From the cell containing the given text, extract its center point as (X, Y) coordinate. 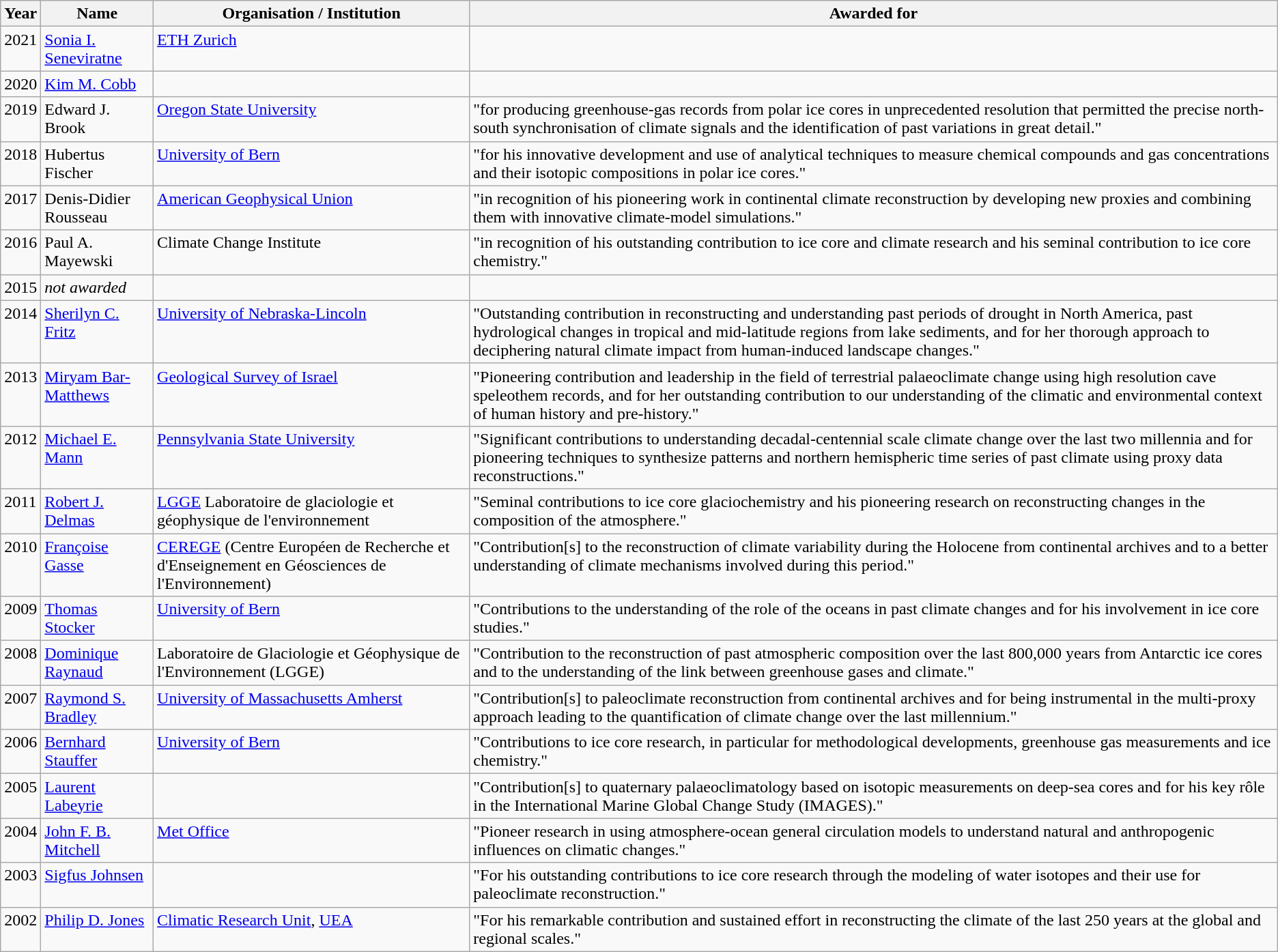
John F. B. Mitchell (97, 841)
Paul A. Mayewski (97, 253)
LGGE Laboratoire de glaciologie et géophysique de l'environnement (311, 510)
Sigfus Johnsen (97, 884)
2010 (20, 565)
Miryam Bar-Matthews (97, 394)
Michael E. Mann (97, 457)
University of Massachusetts Amherst (311, 707)
2002 (20, 929)
2019 (20, 119)
Kim M. Cobb (97, 84)
Year (20, 14)
University of Nebraska-Lincoln (311, 332)
Sherilyn C. Fritz (97, 332)
2003 (20, 884)
"in recognition of his outstanding contribution to ice core and climate research and his seminal contribution to ice core chemistry." (874, 253)
2013 (20, 394)
2017 (20, 207)
Laurent Labeyrie (97, 796)
Raymond S. Bradley (97, 707)
Geological Survey of Israel (311, 394)
Denis-Didier Rousseau (97, 207)
2020 (20, 84)
Hubertus Fischer (97, 164)
"For his outstanding contributions to ice core research through the modeling of water isotopes and their use for paleoclimate reconstruction." (874, 884)
Philip D. Jones (97, 929)
Climatic Research Unit, UEA (311, 929)
2011 (20, 510)
Françoise Gasse (97, 565)
2021 (20, 49)
2014 (20, 332)
ETH Zurich (311, 49)
"Contributions to the understanding of the role of the oceans in past climate changes and for his involvement in ice core studies." (874, 618)
"Seminal contributions to ice core glaciochemistry and his pioneering research on reconstructing changes in the composition of the atmosphere." (874, 510)
2004 (20, 841)
American Geophysical Union (311, 207)
2007 (20, 707)
"For his remarkable contribution and sustained effort in reconstructing the climate of the last 250 years at the global and regional scales." (874, 929)
2012 (20, 457)
Name (97, 14)
2009 (20, 618)
2006 (20, 752)
2018 (20, 164)
Climate Change Institute (311, 253)
2005 (20, 796)
Bernhard Stauffer (97, 752)
Met Office (311, 841)
Sonia I. Seneviratne (97, 49)
Pennsylvania State University (311, 457)
Oregon State University (311, 119)
Dominique Raynaud (97, 663)
Robert J. Delmas (97, 510)
not awarded (97, 287)
2016 (20, 253)
CEREGE (Centre Européen de Recherche et d'Enseignement en Géosciences de l'Environnement) (311, 565)
Thomas Stocker (97, 618)
"Pioneer research in using atmosphere-ocean general circulation models to understand natural and anthropogenic influences on climatic changes." (874, 841)
"Contributions to ice core research, in particular for methodological developments, greenhouse gas measurements and ice chemistry." (874, 752)
2008 (20, 663)
2015 (20, 287)
Organisation / Institution (311, 14)
Edward J. Brook (97, 119)
Awarded for (874, 14)
Laboratoire de Glaciologie et Géophysique de l'Environnement (LGGE) (311, 663)
